Scan for the cell matching the given text and deliver its [X, Y] coordinate at center. 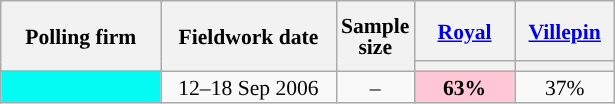
Villepin [565, 31]
Fieldwork date [248, 36]
Samplesize [375, 36]
– [375, 86]
12–18 Sep 2006 [248, 86]
63% [464, 86]
Royal [464, 31]
Polling firm [81, 36]
37% [565, 86]
